Scan for the cell matching the given text and deliver its (X, Y) coordinate at center. 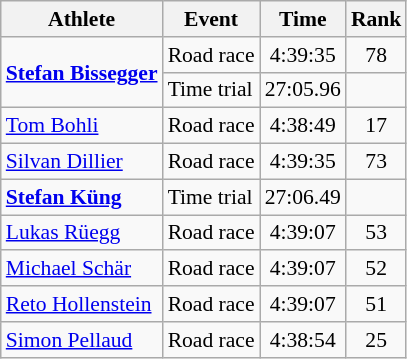
Tom Bohli (82, 126)
Lukas Rüegg (82, 233)
Simon Pellaud (82, 340)
27:05.96 (303, 90)
51 (376, 304)
Reto Hollenstein (82, 304)
25 (376, 340)
73 (376, 162)
Rank (376, 19)
53 (376, 233)
Silvan Dillier (82, 162)
Athlete (82, 19)
4:38:54 (303, 340)
Time (303, 19)
Stefan Küng (82, 197)
52 (376, 269)
27:06.49 (303, 197)
78 (376, 55)
Stefan Bissegger (82, 72)
Michael Schär (82, 269)
4:38:49 (303, 126)
17 (376, 126)
Event (212, 19)
